Return (X, Y) of the center of cell containing provided text 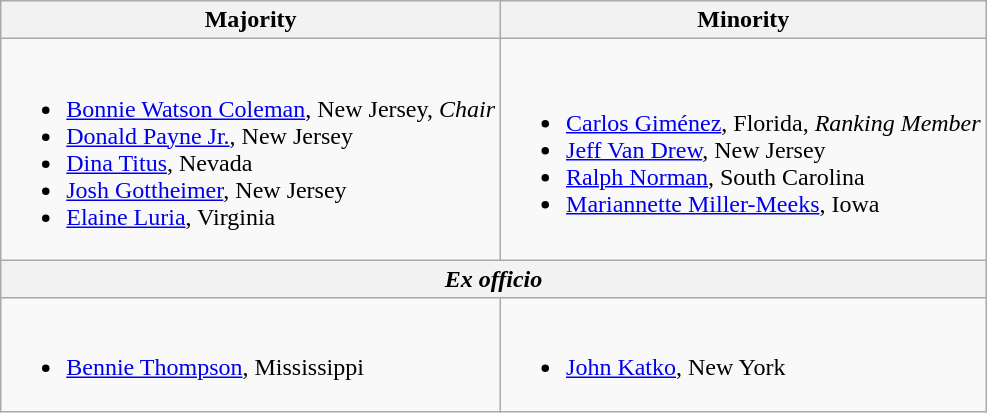
John Katko, New York (744, 354)
Ex officio (494, 279)
Majority (251, 20)
Bonnie Watson Coleman, New Jersey, ChairDonald Payne Jr., New JerseyDina Titus, NevadaJosh Gottheimer, New JerseyElaine Luria, Virginia (251, 150)
Carlos Giménez, Florida, Ranking MemberJeff Van Drew, New JerseyRalph Norman, South CarolinaMariannette Miller-Meeks, Iowa (744, 150)
Bennie Thompson, Mississippi (251, 354)
Minority (744, 20)
